Search for the cell housing the specified text and yield its [x, y] center coordinate. 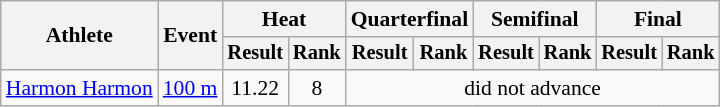
11.22 [255, 88]
100 m [190, 88]
Quarterfinal [410, 19]
Harmon Harmon [80, 88]
Semifinal [534, 19]
Event [190, 36]
Athlete [80, 36]
8 [317, 88]
Final [658, 19]
Heat [284, 19]
did not advance [533, 88]
